Find where the given text appears and provide that cell's center as (x, y) coordinate. 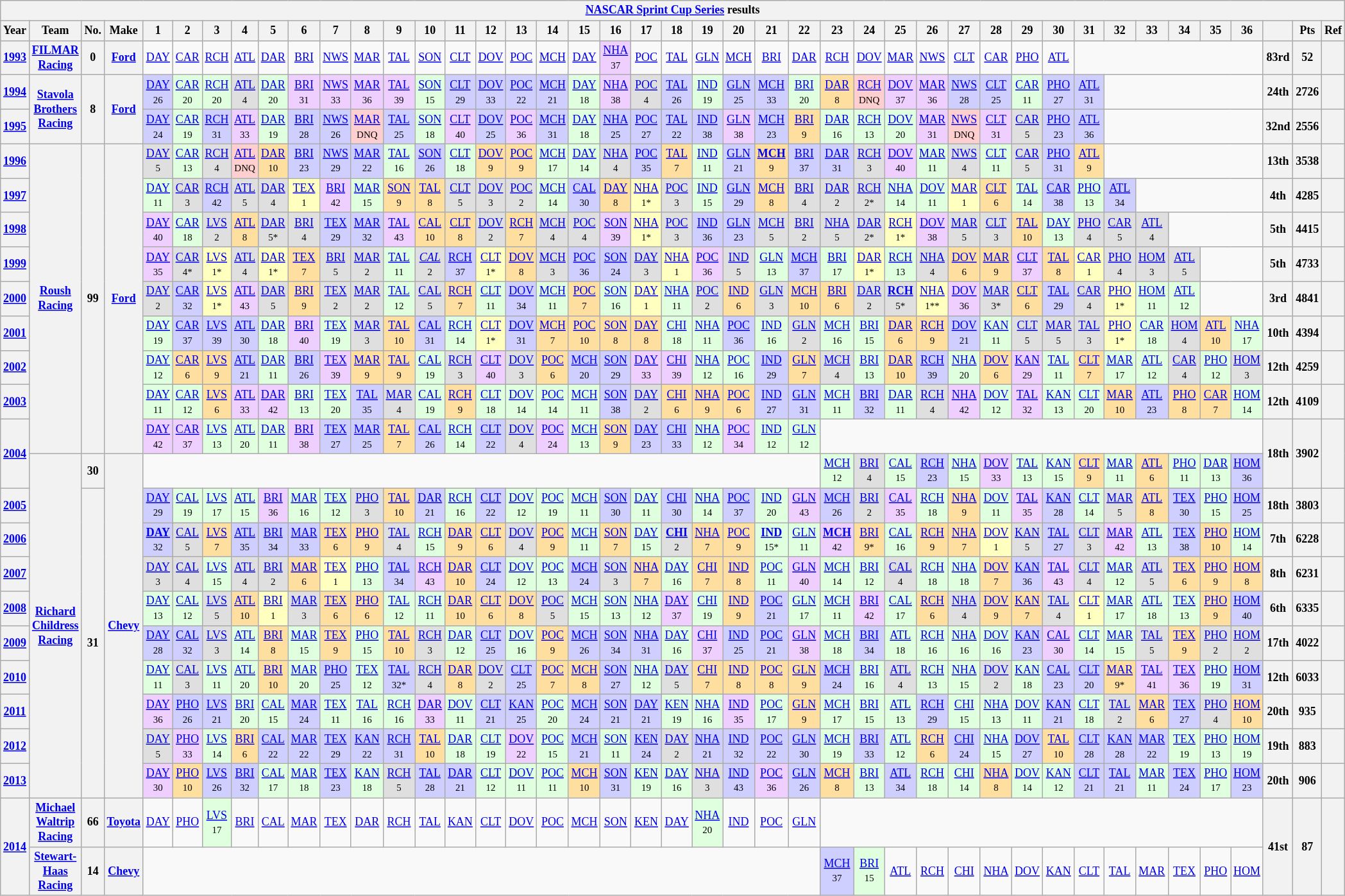
PHO2 (1216, 643)
1996 (15, 161)
RCH5* (901, 299)
16 (616, 31)
CLT19 (491, 747)
0 (92, 58)
RCH15 (430, 539)
ATL30 (245, 333)
5 (273, 31)
IND29 (771, 368)
RCH29 (933, 712)
TAL2 (1120, 712)
NHA17 (1247, 333)
GLN29 (739, 196)
9 (399, 31)
TAL34 (399, 574)
CAL10 (430, 230)
CHI (964, 871)
CAR20 (187, 92)
IND (739, 822)
2726 (1307, 92)
MAR20 (304, 677)
CAR11 (1028, 92)
13 (521, 31)
GLN11 (804, 539)
KAN23 (1028, 643)
DAY12 (158, 368)
MCH23 (771, 126)
POC13 (553, 574)
SON16 (616, 299)
POC14 (553, 402)
GLN43 (804, 505)
PHO12 (1216, 368)
6231 (1307, 574)
RCH39 (933, 368)
27 (964, 31)
4394 (1307, 333)
KAN15 (1058, 471)
No. (92, 31)
NHA3 (707, 781)
7 (336, 31)
CHI37 (707, 643)
IND27 (771, 402)
MAR16 (304, 505)
33 (1152, 31)
CAL26 (430, 436)
4841 (1307, 299)
CHI14 (964, 781)
DAY26 (158, 92)
POC5 (553, 609)
SON8 (616, 333)
ATL23 (1152, 402)
TAL39 (399, 92)
DOV20 (901, 126)
DAY32 (158, 539)
11 (461, 31)
1 (158, 31)
MCH15 (584, 609)
CHI24 (964, 747)
DOV22 (521, 747)
4022 (1307, 643)
IND16 (771, 333)
DAY42 (158, 436)
6th (1278, 609)
32 (1120, 31)
1999 (15, 264)
87 (1307, 847)
2014 (15, 847)
Richard Childress Racing (55, 626)
2005 (15, 505)
TEX13 (1184, 609)
TAL3 (1089, 333)
IND19 (707, 92)
CHI2 (677, 539)
RCH23 (933, 471)
Year (15, 31)
MAR18 (304, 781)
2008 (15, 609)
RCH11 (430, 609)
CAL2 (430, 264)
DAY37 (677, 609)
17 (647, 31)
ATL36 (1089, 126)
BRI23 (304, 161)
2003 (15, 402)
PHO17 (1216, 781)
NHA1 (677, 264)
CHI30 (677, 505)
SON21 (616, 712)
GLN26 (804, 781)
MCH19 (838, 747)
IND5 (739, 264)
CLT29 (461, 92)
CAR6 (187, 368)
BRI38 (304, 436)
DAY14 (584, 161)
NWS26 (336, 126)
32nd (1278, 126)
POC17 (771, 712)
TAL32* (399, 677)
21 (771, 31)
MAR3* (996, 299)
DAR20 (273, 92)
TAL14 (1028, 196)
IND20 (771, 505)
NWS33 (336, 92)
17th (1278, 643)
SON39 (616, 230)
BRI5 (336, 264)
MCH12 (838, 471)
LVS9 (217, 368)
RCH5 (399, 781)
PHO26 (187, 712)
IND6 (739, 299)
POC16 (739, 368)
TEX36 (1184, 677)
NHA38 (616, 92)
DAY36 (158, 712)
HOM19 (1247, 747)
GLN23 (739, 230)
DOV34 (521, 299)
Stewart-Haas Racing (55, 871)
GLN31 (804, 402)
DAY23 (647, 436)
BRI9* (869, 539)
MCH3 (553, 264)
PHO19 (1216, 677)
LVS11 (217, 677)
RCHDNQ (869, 92)
POC10 (584, 333)
TAL21 (1120, 781)
SON11 (616, 747)
HOM23 (1247, 781)
RCH2* (869, 196)
TAL9 (399, 368)
MAR10 (1120, 402)
SON34 (616, 643)
NHA1** (933, 299)
2010 (15, 677)
BRI28 (304, 126)
NWS28 (964, 92)
34 (1184, 31)
PHO25 (336, 677)
25 (901, 31)
MAR32 (367, 230)
IND25 (739, 643)
TEX24 (1184, 781)
ATL6 (1152, 471)
NHA25 (616, 126)
4415 (1307, 230)
3rd (1278, 299)
MAR25 (367, 436)
BRI26 (304, 368)
CAL (273, 822)
DAR42 (273, 402)
2 (187, 31)
TAL27 (1058, 539)
Pts (1307, 31)
Team (55, 31)
DOV25 (491, 126)
DAR16 (838, 126)
BRI37 (804, 161)
DAY28 (158, 643)
BRI16 (869, 677)
CLT7 (1089, 368)
4285 (1307, 196)
LVS3 (217, 643)
MCH5 (771, 230)
ATL43 (245, 299)
IND12 (771, 436)
GLN2 (804, 333)
6033 (1307, 677)
3803 (1307, 505)
TEX30 (1184, 505)
MCH16 (838, 333)
NHA (996, 871)
MCH9 (771, 161)
19 (707, 31)
KAN25 (521, 712)
CHI33 (677, 436)
CAL22 (273, 747)
DAR5 (273, 299)
DAY40 (158, 230)
TEX39 (336, 368)
CHI19 (707, 609)
HOM8 (1247, 574)
DAY19 (158, 333)
CLT12 (491, 781)
HOM10 (1247, 712)
POC27 (647, 126)
23 (838, 31)
35 (1216, 31)
MAR9* (1120, 677)
CLT37 (1028, 264)
CAR1 (1089, 264)
CLT28 (1089, 747)
MAR31 (933, 126)
MCH33 (771, 92)
SON26 (430, 161)
NHA37 (616, 58)
66 (92, 822)
KAN12 (1058, 781)
GLN13 (771, 264)
RCH1* (901, 230)
883 (1307, 747)
1997 (15, 196)
PHO3 (367, 505)
POC35 (647, 161)
LVS6 (217, 402)
DOV31 (521, 333)
8th (1278, 574)
POC24 (553, 436)
HOM4 (1184, 333)
CAR12 (187, 402)
DOV40 (901, 161)
ATL35 (245, 539)
4259 (1307, 368)
TEX23 (336, 781)
NHA13 (996, 712)
IND36 (707, 230)
BRI31 (304, 92)
6 (304, 31)
CAR38 (1058, 196)
KEN24 (647, 747)
Michael Waltrip Racing (55, 822)
2556 (1307, 126)
CAL3 (187, 677)
TAL22 (677, 126)
MAR1 (964, 196)
DAY35 (158, 264)
BRI1 (273, 609)
2001 (15, 333)
IND15* (771, 539)
LVS2 (217, 230)
CHI15 (964, 712)
DAR33 (430, 712)
GLN30 (804, 747)
NWS29 (336, 161)
DAR2* (869, 230)
NWS4 (964, 161)
POC34 (739, 436)
Roush Racing (55, 299)
KAN13 (1058, 402)
1994 (15, 92)
ATL14 (245, 643)
CAL16 (901, 539)
IND32 (739, 747)
DAY1 (647, 299)
KEN (647, 822)
SON18 (430, 126)
PHO33 (187, 747)
2009 (15, 643)
KAN11 (996, 333)
MCH42 (838, 539)
LVS5 (217, 609)
IND35 (739, 712)
GLN40 (804, 574)
4th (1278, 196)
CAL23 (1058, 677)
935 (1307, 712)
ATL15 (245, 505)
10th (1278, 333)
36 (1247, 31)
24th (1278, 92)
CAL35 (901, 505)
CLT9 (1089, 471)
SON13 (616, 609)
HOM (1247, 871)
GLN12 (804, 436)
2002 (15, 368)
MCH20 (584, 368)
LVS39 (217, 333)
3538 (1307, 161)
LVS21 (217, 712)
19th (1278, 747)
DOV27 (1028, 747)
CAR13 (187, 161)
NASCAR Sprint Cup Series results (673, 10)
GLN17 (804, 609)
18 (677, 31)
99 (92, 299)
POC15 (553, 747)
3902 (1307, 453)
ATLDNQ (245, 161)
MAR12 (1120, 574)
7th (1278, 539)
LVS13 (217, 436)
GLN7 (804, 368)
NHA21 (707, 747)
KAN7 (1028, 609)
MAR33 (304, 539)
BRI36 (273, 505)
IND38 (707, 126)
1995 (15, 126)
83rd (1278, 58)
POC37 (739, 505)
4109 (1307, 402)
ATL21 (245, 368)
DOV7 (996, 574)
TEX7 (304, 264)
LVS15 (217, 574)
DOV1 (996, 539)
DAR19 (273, 126)
SON27 (616, 677)
CHI6 (677, 402)
NHA42 (964, 402)
TEX38 (1184, 539)
SON3 (616, 574)
LVS7 (217, 539)
HOM36 (1247, 471)
13th (1278, 161)
DAR31 (838, 161)
DAR12 (461, 643)
DOV21 (964, 333)
Stavola Brothers Racing (55, 109)
24 (869, 31)
Toyota (123, 822)
NHA8 (996, 781)
TAL41 (1152, 677)
PHO8 (1184, 402)
TAL29 (1058, 299)
1998 (15, 230)
DAY30 (158, 781)
BRI10 (273, 677)
IND15 (707, 196)
POC20 (553, 712)
DAR4 (273, 196)
DAY29 (158, 505)
CAR7 (1216, 402)
2012 (15, 747)
PHO6 (367, 609)
CAL31 (430, 333)
ATL31 (1089, 92)
4 (245, 31)
SON30 (616, 505)
LVS14 (217, 747)
LVS26 (217, 781)
2006 (15, 539)
20 (739, 31)
BRI33 (869, 747)
MAR24 (304, 712)
TAL5 (1152, 643)
52 (1307, 58)
MCH31 (553, 126)
RCH42 (217, 196)
22 (804, 31)
TAL25 (399, 126)
1993 (15, 58)
BRI17 (838, 264)
CHI39 (677, 368)
TEX11 (336, 712)
GLN3 (771, 299)
CHI18 (677, 333)
2013 (15, 781)
IND9 (739, 609)
CLT8 (461, 230)
SON24 (616, 264)
DAY15 (647, 539)
DOV37 (901, 92)
26 (933, 31)
BRI8 (273, 643)
RCH43 (430, 574)
NHA31 (647, 643)
15 (584, 31)
DAR6 (901, 333)
IND11 (707, 161)
TEX20 (336, 402)
NHA18 (964, 574)
TAL28 (430, 781)
3 (217, 31)
HOM31 (1247, 677)
FILMAR Racing (55, 58)
POC19 (553, 505)
KAN36 (1028, 574)
PHO11 (1184, 471)
DOV38 (933, 230)
TAL26 (677, 92)
DAY24 (158, 126)
29 (1028, 31)
SON7 (616, 539)
TAL32 (1028, 402)
Ref (1333, 31)
CAR3 (187, 196)
SON15 (430, 92)
Make (123, 31)
2000 (15, 299)
MAR42 (1120, 539)
SON38 (616, 402)
CAL12 (187, 609)
POC8 (771, 677)
MARDNQ (367, 126)
RCH20 (217, 92)
GLN25 (739, 92)
KAN5 (1028, 539)
CLT1 (1089, 609)
BRI12 (869, 574)
41st (1278, 847)
PHO27 (1058, 92)
HOM11 (1152, 299)
6228 (1307, 539)
NHA5 (838, 230)
CLT24 (491, 574)
KAN21 (1058, 712)
HOM40 (1247, 609)
CAL32 (187, 643)
4733 (1307, 264)
2011 (15, 712)
ATL9 (1089, 161)
DAR9 (461, 539)
CLT4 (1089, 574)
6335 (1307, 609)
BRI40 (304, 333)
MCH18 (838, 643)
12 (491, 31)
2007 (15, 574)
TAL13 (1028, 471)
SON31 (616, 781)
IND43 (739, 781)
GLN21 (739, 161)
CLT31 (996, 126)
SON29 (616, 368)
HOM2 (1247, 643)
TEX2 (336, 299)
DAY21 (647, 712)
MAR4 (399, 402)
DOV36 (964, 299)
HOM25 (1247, 505)
DAR5* (273, 230)
PHO31 (1058, 161)
KAN22 (367, 747)
NWSDNQ (964, 126)
MCH13 (584, 436)
2004 (15, 453)
DAY33 (647, 368)
CAR19 (187, 126)
10 (430, 31)
DAR13 (1216, 471)
PHO23 (1058, 126)
28 (996, 31)
CAR32 (187, 299)
906 (1307, 781)
CAR4* (187, 264)
MCH7 (553, 333)
RCH37 (461, 264)
KAN29 (1028, 368)
